Determine the [X, Y] coordinate at the center of the cell enclosing the given text.  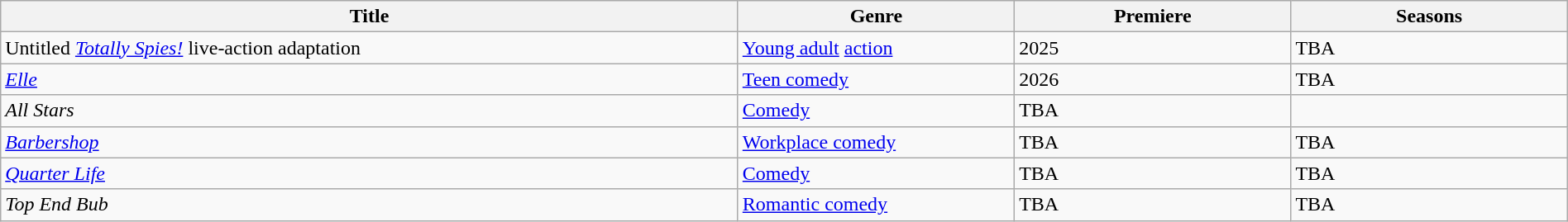
Seasons [1429, 17]
Elle [370, 79]
Untitled Totally Spies! live-action adaptation [370, 48]
Romantic comedy [876, 205]
All Stars [370, 111]
Quarter Life [370, 173]
Title [370, 17]
2025 [1153, 48]
Young adult action [876, 48]
2026 [1153, 79]
Genre [876, 17]
Teen comedy [876, 79]
Top End Bub [370, 205]
Premiere [1153, 17]
Barbershop [370, 142]
Workplace comedy [876, 142]
